Locate the cell with the specified text and output its (X, Y) center coordinate. 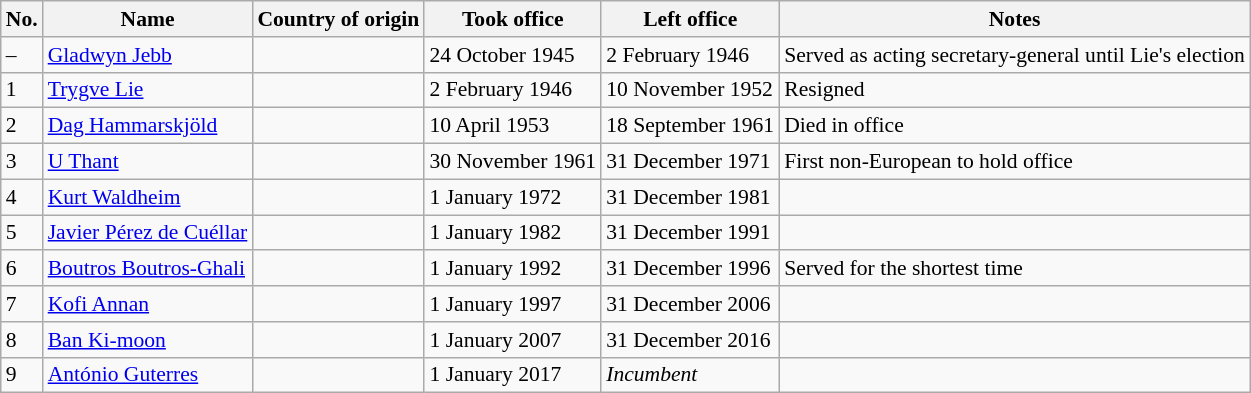
1 January 1982 (512, 233)
No. (22, 19)
Gladwyn Jebb (148, 55)
31 December 1996 (690, 269)
5 (22, 233)
31 December 2006 (690, 304)
6 (22, 269)
Country of origin (338, 19)
10 April 1953 (512, 126)
1 January 1972 (512, 197)
7 (22, 304)
U Thant (148, 162)
Incumbent (690, 375)
– (22, 55)
António Guterres (148, 375)
Dag Hammarskjöld (148, 126)
31 December 1971 (690, 162)
Ban Ki-moon (148, 340)
Resigned (1014, 90)
4 (22, 197)
8 (22, 340)
1 January 2017 (512, 375)
18 September 1961 (690, 126)
2 (22, 126)
Served for the shortest time (1014, 269)
10 November 1952 (690, 90)
1 January 2007 (512, 340)
Kurt Waldheim (148, 197)
First non-European to hold office (1014, 162)
24 October 1945 (512, 55)
Trygve Lie (148, 90)
Javier Pérez de Cuéllar (148, 233)
31 December 1981 (690, 197)
1 (22, 90)
Left office (690, 19)
31 December 1991 (690, 233)
Boutros Boutros-Ghali (148, 269)
Name (148, 19)
1 January 1997 (512, 304)
9 (22, 375)
30 November 1961 (512, 162)
Served as acting secretary-general until Lie's election (1014, 55)
Kofi Annan (148, 304)
1 January 1992 (512, 269)
3 (22, 162)
31 December 2016 (690, 340)
Took office (512, 19)
Died in office (1014, 126)
Notes (1014, 19)
